Output the [x, y] coordinate of the center of the cell containing the given text.  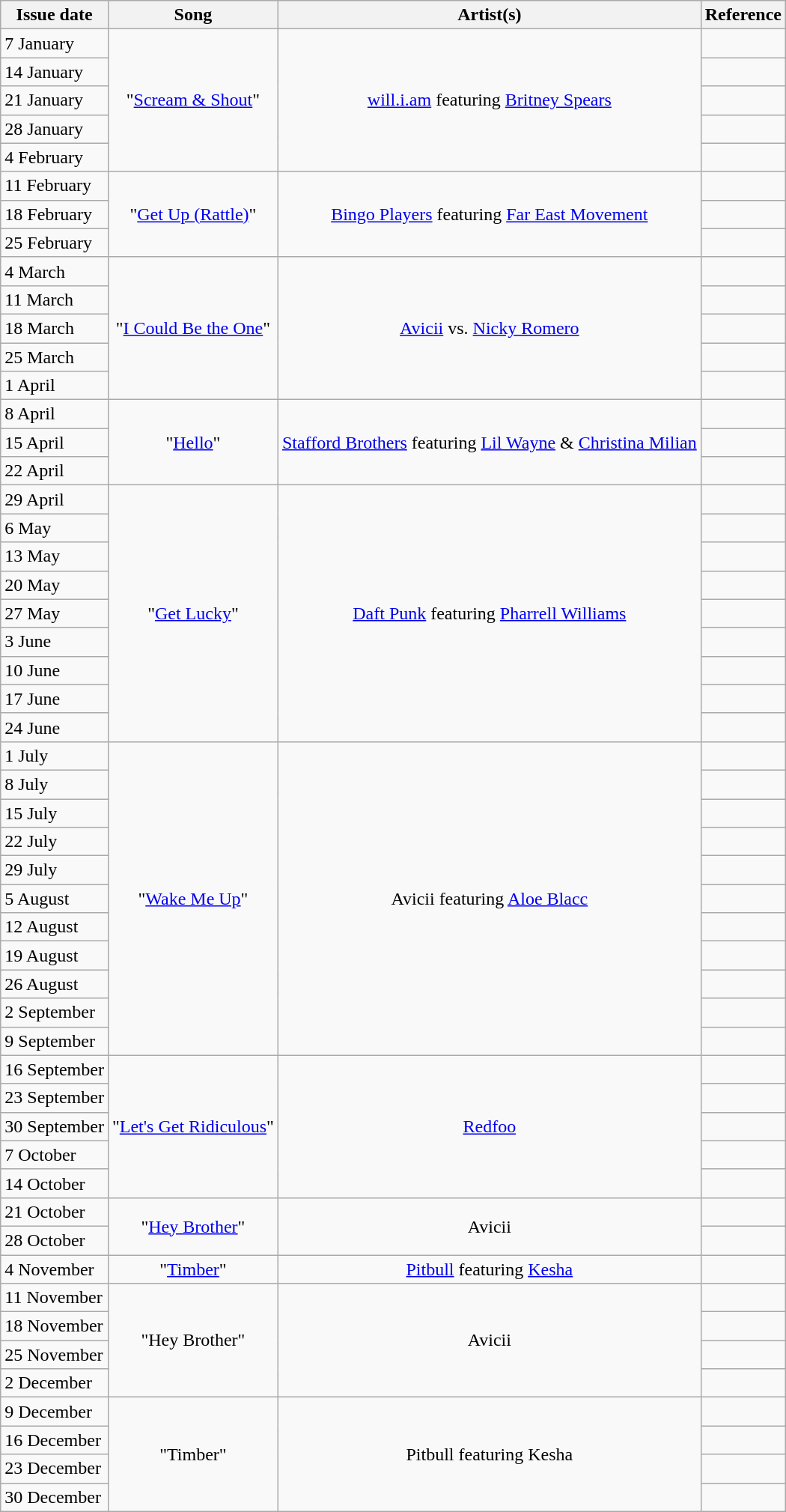
2 September [55, 1012]
"Let's Get Ridiculous" [193, 1126]
5 August [55, 899]
"Get Up (Rattle)" [193, 214]
9 September [55, 1041]
30 December [55, 1497]
18 March [55, 328]
Artist(s) [490, 15]
4 November [55, 1269]
14 January [55, 72]
14 October [55, 1183]
7 January [55, 43]
Avicii featuring Aloe Blacc [490, 899]
23 September [55, 1098]
Song [193, 15]
19 August [55, 956]
26 August [55, 984]
24 June [55, 727]
4 March [55, 271]
16 December [55, 1440]
4 February [55, 157]
will.i.am featuring Britney Spears [490, 100]
18 November [55, 1326]
Daft Punk featuring Pharrell Williams [490, 614]
Issue date [55, 15]
13 May [55, 556]
8 April [55, 414]
8 July [55, 784]
28 October [55, 1240]
"Hello" [193, 443]
6 May [55, 528]
"Wake Me Up" [193, 899]
17 June [55, 699]
"Scream & Shout" [193, 100]
21 January [55, 100]
22 April [55, 471]
11 March [55, 300]
23 December [55, 1469]
"I Could Be the One" [193, 328]
25 March [55, 357]
"Get Lucky" [193, 614]
Avicii vs. Nicky Romero [490, 328]
15 July [55, 813]
2 December [55, 1383]
11 November [55, 1298]
12 August [55, 927]
28 January [55, 129]
18 February [55, 214]
21 October [55, 1212]
10 June [55, 670]
3 June [55, 642]
7 October [55, 1155]
11 February [55, 186]
Bingo Players featuring Far East Movement [490, 214]
1 July [55, 756]
27 May [55, 613]
29 July [55, 870]
1 April [55, 386]
15 April [55, 443]
9 December [55, 1412]
29 April [55, 500]
25 February [55, 243]
16 September [55, 1069]
30 September [55, 1126]
Stafford Brothers featuring Lil Wayne & Christina Milian [490, 443]
Reference [743, 15]
Redfoo [490, 1126]
22 July [55, 842]
20 May [55, 585]
25 November [55, 1355]
